Extract the (X, Y) coordinate from the center of the cell holding the provided text.  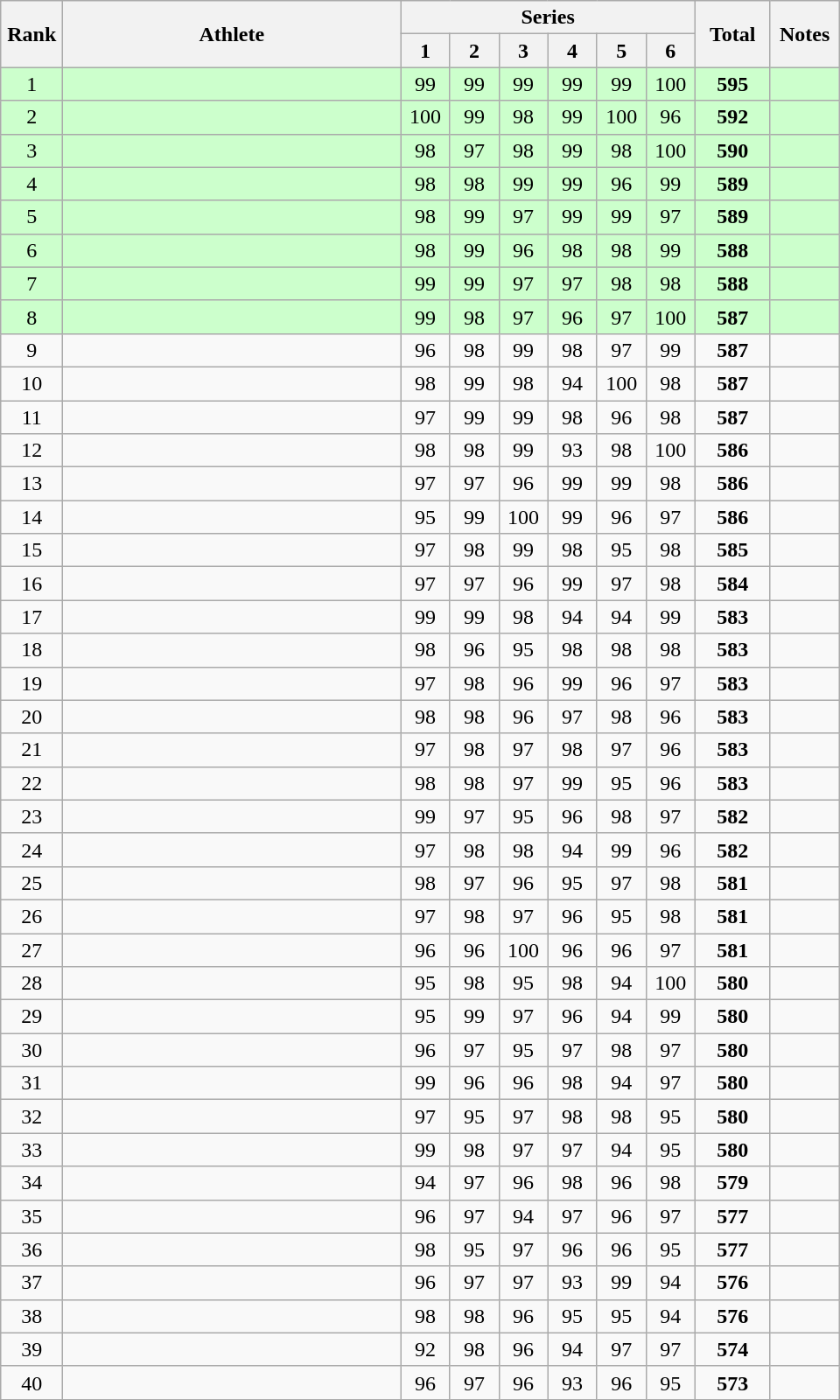
38 (31, 1316)
9 (31, 350)
Rank (31, 34)
35 (31, 1216)
25 (31, 883)
30 (31, 1050)
579 (732, 1183)
40 (31, 1382)
12 (31, 451)
16 (31, 584)
33 (31, 1150)
36 (31, 1249)
10 (31, 383)
20 (31, 717)
21 (31, 750)
Total (732, 34)
11 (31, 417)
39 (31, 1349)
584 (732, 584)
592 (732, 117)
14 (31, 517)
Notes (805, 34)
15 (31, 550)
595 (732, 84)
585 (732, 550)
590 (732, 150)
7 (31, 283)
24 (31, 850)
29 (31, 1017)
8 (31, 317)
573 (732, 1382)
574 (732, 1349)
22 (31, 783)
34 (31, 1183)
31 (31, 1083)
19 (31, 683)
27 (31, 949)
17 (31, 617)
92 (425, 1349)
28 (31, 983)
Series (548, 17)
26 (31, 916)
37 (31, 1283)
32 (31, 1116)
Athlete (232, 34)
13 (31, 484)
23 (31, 816)
18 (31, 650)
